Detect which cell encompasses the target text, then output its [X, Y] center coordinate. 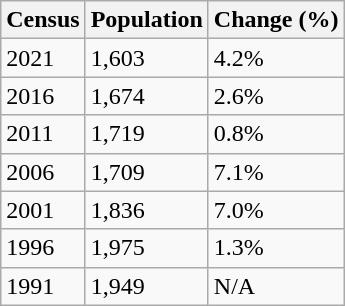
7.1% [276, 172]
1,603 [146, 58]
2006 [43, 172]
1996 [43, 248]
2011 [43, 134]
1,709 [146, 172]
1.3% [276, 248]
Change (%) [276, 20]
1,836 [146, 210]
Census [43, 20]
Population [146, 20]
N/A [276, 286]
2.6% [276, 96]
4.2% [276, 58]
0.8% [276, 134]
1,719 [146, 134]
1,975 [146, 248]
2021 [43, 58]
1,949 [146, 286]
1991 [43, 286]
2016 [43, 96]
1,674 [146, 96]
2001 [43, 210]
7.0% [276, 210]
